Provide the [X, Y] coordinate of the cell's center where the given text is located.  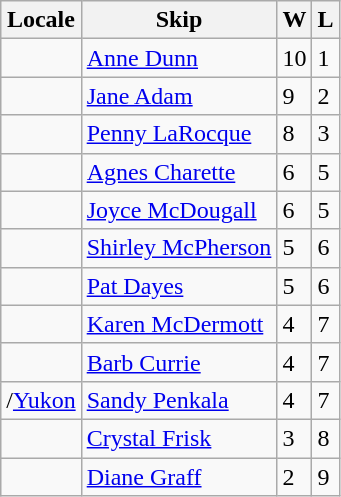
Pat Dayes [179, 286]
Anne Dunn [179, 58]
Sandy Penkala [179, 400]
Karen McDermott [179, 324]
L [326, 20]
W [294, 20]
10 [294, 58]
/Yukon [41, 400]
Diane Graff [179, 477]
Agnes Charette [179, 172]
1 [326, 58]
Locale [41, 20]
Penny LaRocque [179, 134]
Joyce McDougall [179, 210]
Crystal Frisk [179, 438]
Skip [179, 20]
Jane Adam [179, 96]
Barb Currie [179, 362]
Shirley McPherson [179, 248]
